Output the [X, Y] coordinate of the center of the cell containing the given text.  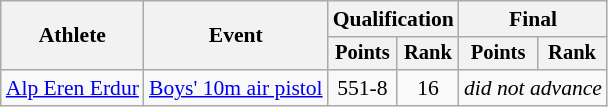
Event [236, 36]
Alp Eren Erdur [72, 88]
Boys' 10m air pistol [236, 88]
Athlete [72, 36]
16 [428, 88]
Final [533, 19]
551-8 [362, 88]
did not advance [533, 88]
Qualification [394, 19]
